Provide the (X, Y) coordinate of the cell's center where the given text is located.  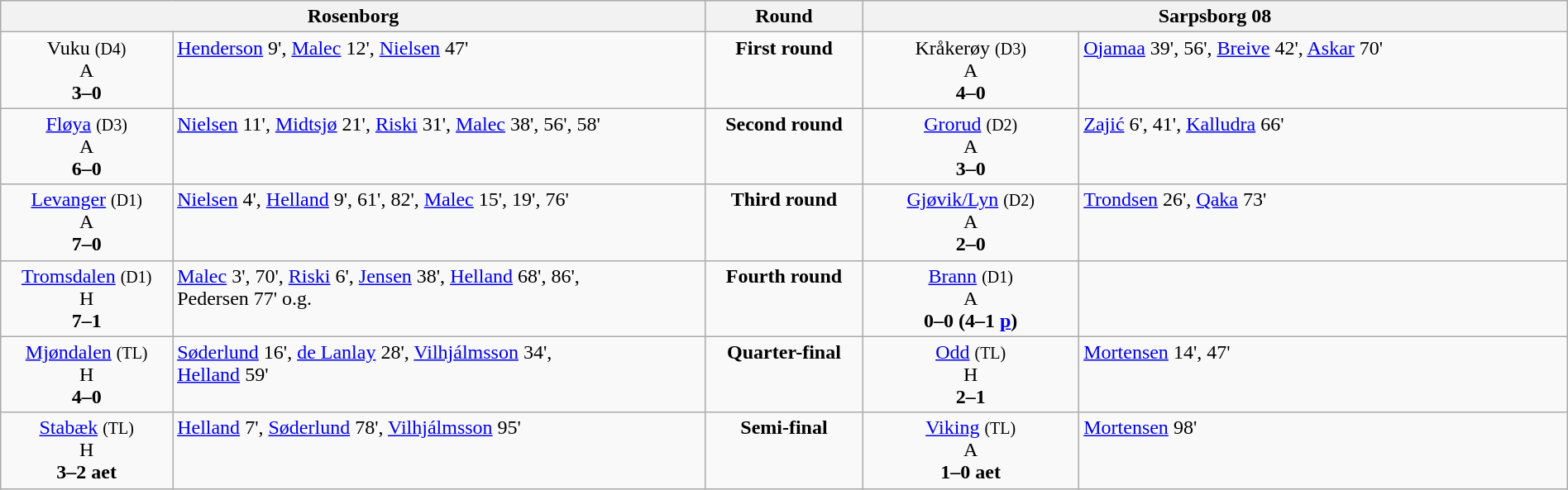
Brann (D1)A0–0 (4–1 p) (971, 298)
Mortensen 14', 47' (1323, 374)
Kråkerøy (D3)A4–0 (971, 70)
Ojamaa 39', 56', Breive 42', Askar 70' (1323, 70)
Semi-final (784, 450)
Zajić 6', 41', Kalludra 66' (1323, 146)
Gjøvik/Lyn (D2)A2–0 (971, 222)
Nielsen 11', Midtsjø 21', Riski 31', Malec 38', 56', 58' (440, 146)
Tromsdalen (D1)H7–1 (87, 298)
Third round (784, 222)
Malec 3', 70', Riski 6', Jensen 38', Helland 68', 86', Pedersen 77' o.g. (440, 298)
Nielsen 4', Helland 9', 61', 82', Malec 15', 19', 76' (440, 222)
Søderlund 16', de Lanlay 28', Vilhjálmsson 34', Helland 59' (440, 374)
Henderson 9', Malec 12', Nielsen 47' (440, 70)
Grorud (D2)A3–0 (971, 146)
Quarter-final (784, 374)
Fløya (D3)A6–0 (87, 146)
Rosenborg (353, 17)
Sarpsborg 08 (1216, 17)
Stabæk (TL)H3–2 aet (87, 450)
Round (784, 17)
Second round (784, 146)
Viking (TL)A1–0 aet (971, 450)
First round (784, 70)
Mjøndalen (TL)H4–0 (87, 374)
Helland 7', Søderlund 78', Vilhjálmsson 95' (440, 450)
Fourth round (784, 298)
Vuku (D4)A3–0 (87, 70)
Levanger (D1)A7–0 (87, 222)
Trondsen 26', Qaka 73' (1323, 222)
Odd (TL)H2–1 (971, 374)
Mortensen 98' (1323, 450)
